For the text-containing cell, return its midpoint in [X, Y] coordinate format. 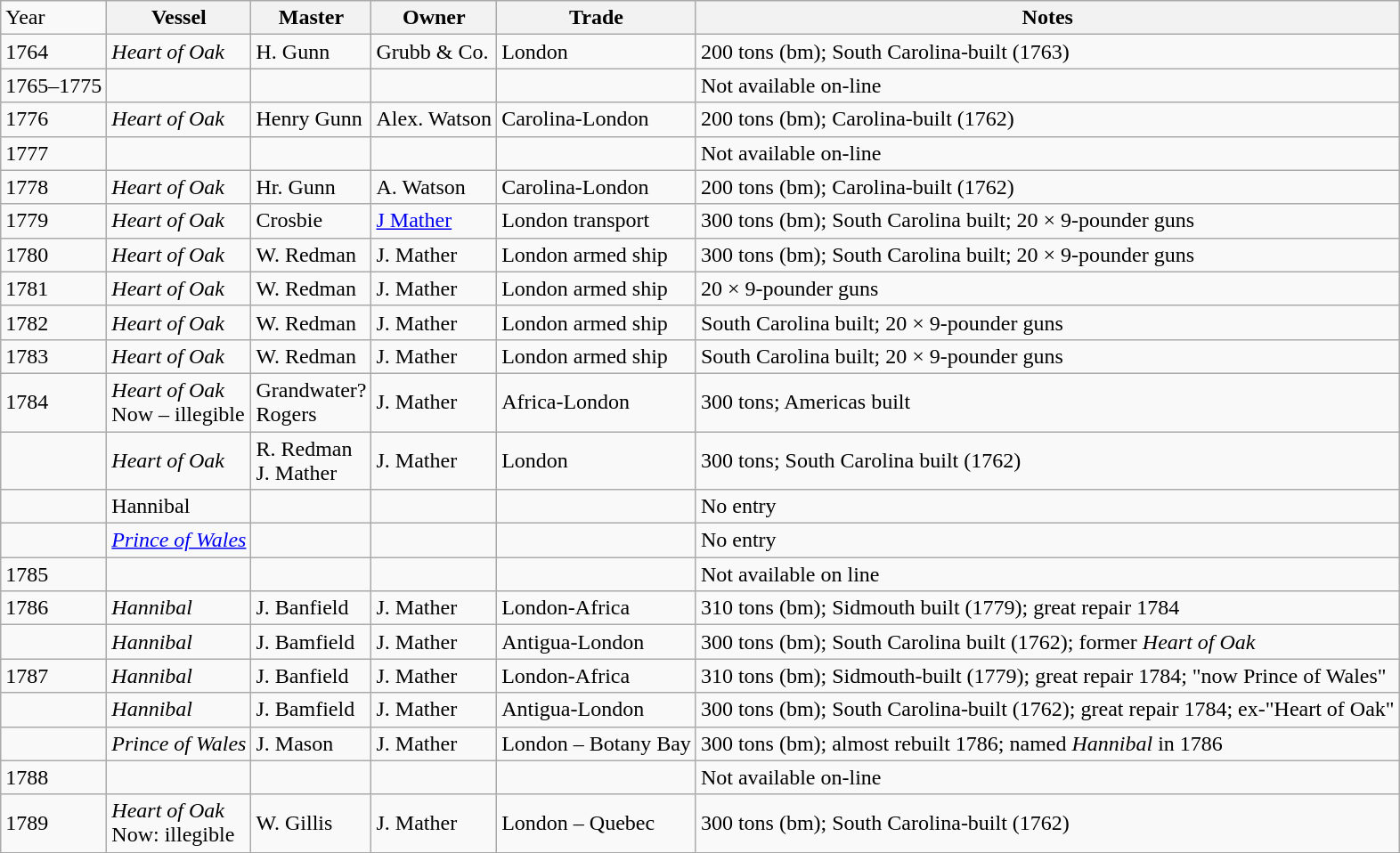
310 tons (bm); Sidmouth built (1779); great repair 1784 [1047, 608]
300 tons; Americas built [1047, 402]
Notes [1047, 18]
Grandwater?Rogers [312, 402]
1787 [53, 676]
1784 [53, 402]
Not available on line [1047, 574]
300 tons (bm); South Carolina-built (1762); great repair 1784; ex-"Heart of Oak" [1047, 710]
J. Mason [312, 743]
A. Watson [435, 187]
300 tons; South Carolina built (1762) [1047, 459]
1776 [53, 119]
London – Botany Bay [597, 743]
Hr. Gunn [312, 187]
Africa-London [597, 402]
London transport [597, 221]
300 tons (bm); almost rebuilt 1786; named Hannibal in 1786 [1047, 743]
200 tons (bm); South Carolina-built (1763) [1047, 52]
1785 [53, 574]
20 × 9-pounder guns [1047, 288]
1777 [53, 153]
H. Gunn [312, 52]
Trade [597, 18]
J Mather [435, 221]
300 tons (bm); South Carolina built (1762); former Heart of Oak [1047, 642]
310 tons (bm); Sidmouth-built (1779); great repair 1784; "now Prince of Wales" [1047, 676]
1765–1775 [53, 85]
R. RedmanJ. Mather [312, 459]
Heart of OakNow: illegible [179, 823]
Vessel [179, 18]
W. Gillis [312, 823]
1789 [53, 823]
1780 [53, 255]
300 tons (bm); South Carolina-built (1762) [1047, 823]
1783 [53, 356]
1778 [53, 187]
1786 [53, 608]
Henry Gunn [312, 119]
Grubb & Co. [435, 52]
1781 [53, 288]
1782 [53, 322]
1788 [53, 777]
London – Quebec [597, 823]
Owner [435, 18]
Heart of Oak Now – illegible [179, 402]
Alex. Watson [435, 119]
1764 [53, 52]
Master [312, 18]
1779 [53, 221]
Year [53, 18]
Crosbie [312, 221]
